Return the (x, y) coordinate for the center point of the cell that contains the specified text.  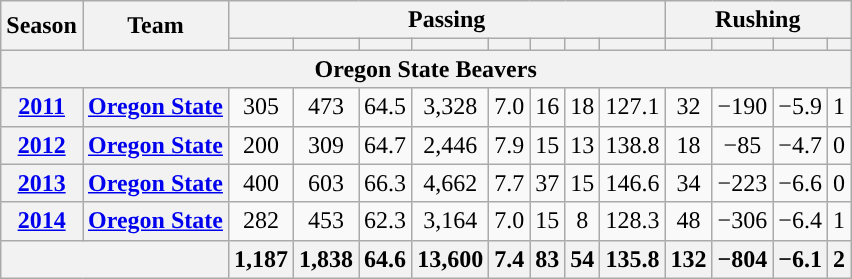
Oregon State Beavers (426, 69)
603 (326, 183)
Rushing (758, 20)
2,446 (450, 145)
Season (42, 26)
2 (840, 259)
83 (548, 259)
37 (548, 183)
282 (260, 221)
2011 (42, 107)
16 (548, 107)
3,164 (450, 221)
2014 (42, 221)
62.3 (386, 221)
−223 (742, 183)
7.7 (510, 183)
473 (326, 107)
−306 (742, 221)
127.1 (632, 107)
7.4 (510, 259)
32 (688, 107)
−4.7 (800, 145)
64.6 (386, 259)
66.3 (386, 183)
135.8 (632, 259)
128.3 (632, 221)
54 (582, 259)
1,187 (260, 259)
305 (260, 107)
−5.9 (800, 107)
−804 (742, 259)
13 (582, 145)
−85 (742, 145)
−6.4 (800, 221)
1,838 (326, 259)
−6.6 (800, 183)
4,662 (450, 183)
453 (326, 221)
400 (260, 183)
8 (582, 221)
2013 (42, 183)
13,600 (450, 259)
Team (155, 26)
309 (326, 145)
34 (688, 183)
−6.1 (800, 259)
138.8 (632, 145)
Passing (446, 20)
7.9 (510, 145)
200 (260, 145)
−190 (742, 107)
64.7 (386, 145)
48 (688, 221)
146.6 (632, 183)
64.5 (386, 107)
3,328 (450, 107)
132 (688, 259)
2012 (42, 145)
